Output the (X, Y) coordinate of the center of the cell containing the given text.  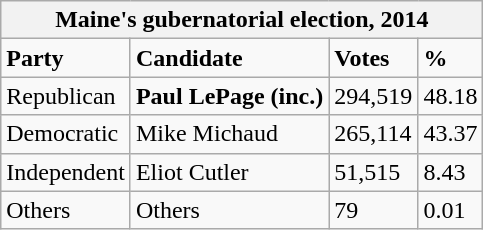
Democratic (66, 134)
0.01 (450, 210)
79 (374, 210)
265,114 (374, 134)
8.43 (450, 172)
Party (66, 58)
Paul LePage (inc.) (229, 96)
294,519 (374, 96)
51,515 (374, 172)
Eliot Cutler (229, 172)
Independent (66, 172)
Maine's gubernatorial election, 2014 (242, 20)
43.37 (450, 134)
Republican (66, 96)
48.18 (450, 96)
Mike Michaud (229, 134)
Votes (374, 58)
Candidate (229, 58)
% (450, 58)
